Capture the cell that displays the provided text and extract its [x, y] central coordinate. 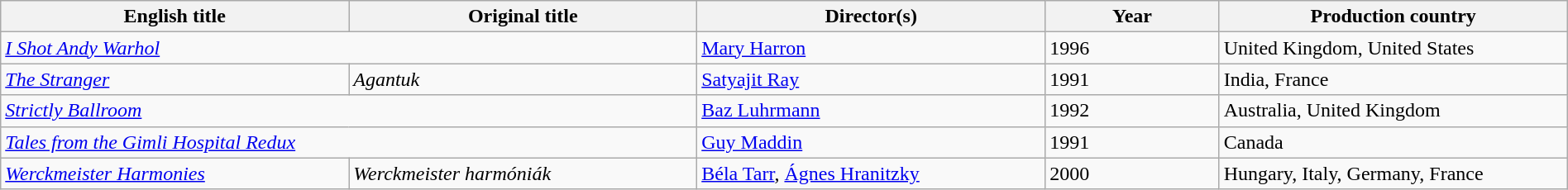
Strictly Ballroom [349, 111]
Year [1132, 17]
Hungary, Italy, Germany, France [1393, 173]
Director(s) [872, 17]
The Stranger [175, 79]
1992 [1132, 111]
India, France [1393, 79]
Original title [523, 17]
I Shot Andy Warhol [349, 48]
English title [175, 17]
Production country [1393, 17]
Béla Tarr, Ágnes Hranitzky [872, 173]
Guy Maddin [872, 142]
Tales from the Gimli Hospital Redux [349, 142]
Australia, United Kingdom [1393, 111]
Canada [1393, 142]
2000 [1132, 173]
Mary Harron [872, 48]
Agantuk [523, 79]
Werckmeister harmóniák [523, 173]
United Kingdom, United States [1393, 48]
1996 [1132, 48]
Satyajit Ray [872, 79]
Werckmeister Harmonies [175, 173]
Baz Luhrmann [872, 111]
